Search for the cell housing the specified text and yield its [x, y] center coordinate. 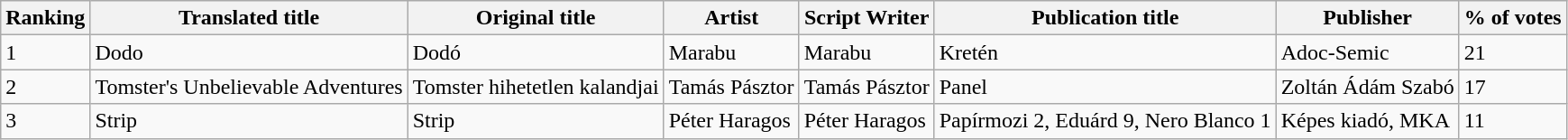
Tomster hihetetlen kalandjai [536, 87]
Dodó [536, 52]
Kretén [1105, 52]
Ranking [45, 18]
21 [1513, 52]
Translated title [249, 18]
3 [45, 121]
Képes kiadó, MKA [1367, 121]
Adoc-Semic [1367, 52]
Artist [731, 18]
11 [1513, 121]
Tomster's Unbelievable Adventures [249, 87]
Dodo [249, 52]
% of votes [1513, 18]
Papírmozi 2, Eduárd 9, Nero Blanco 1 [1105, 121]
17 [1513, 87]
Panel [1105, 87]
Zoltán Ádám Szabó [1367, 87]
Original title [536, 18]
2 [45, 87]
Publisher [1367, 18]
Publication title [1105, 18]
Script Writer [867, 18]
1 [45, 52]
